Identify which cell holds the provided text, then report its [x, y] central coordinate. 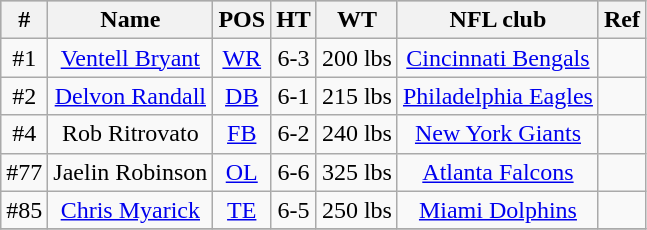
Atlanta Falcons [498, 172]
#77 [24, 172]
Philadelphia Eagles [498, 96]
Jaelin Robinson [130, 172]
TE [242, 210]
New York Giants [498, 134]
6-3 [294, 58]
325 lbs [356, 172]
# [24, 20]
#1 [24, 58]
WR [242, 58]
#85 [24, 210]
6-5 [294, 210]
200 lbs [356, 58]
OL [242, 172]
6-2 [294, 134]
HT [294, 20]
Ventell Bryant [130, 58]
Miami Dolphins [498, 210]
Name [130, 20]
Chris Myarick [130, 210]
215 lbs [356, 96]
FB [242, 134]
#2 [24, 96]
POS [242, 20]
Rob Ritrovato [130, 134]
240 lbs [356, 134]
6-1 [294, 96]
250 lbs [356, 210]
WT [356, 20]
Cincinnati Bengals [498, 58]
DB [242, 96]
Delvon Randall [130, 96]
Ref [622, 20]
#4 [24, 134]
NFL club [498, 20]
6-6 [294, 172]
